Capture the cell that displays the provided text and extract its [X, Y] central coordinate. 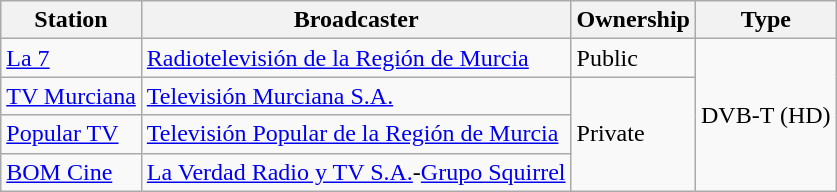
La 7 [72, 58]
Televisión Popular de la Región de Murcia [356, 134]
Popular TV [72, 134]
Radiotelevisión de la Región de Murcia [356, 58]
Public [633, 58]
DVB-T (HD) [766, 115]
Ownership [633, 20]
Type [766, 20]
Private [633, 134]
Station [72, 20]
BOM Cine [72, 172]
TV Murciana [72, 96]
La Verdad Radio y TV S.A.-Grupo Squirrel [356, 172]
Televisión Murciana S.A. [356, 96]
Broadcaster [356, 20]
